Provide the (x, y) coordinate of the cell's center where the given text is located.  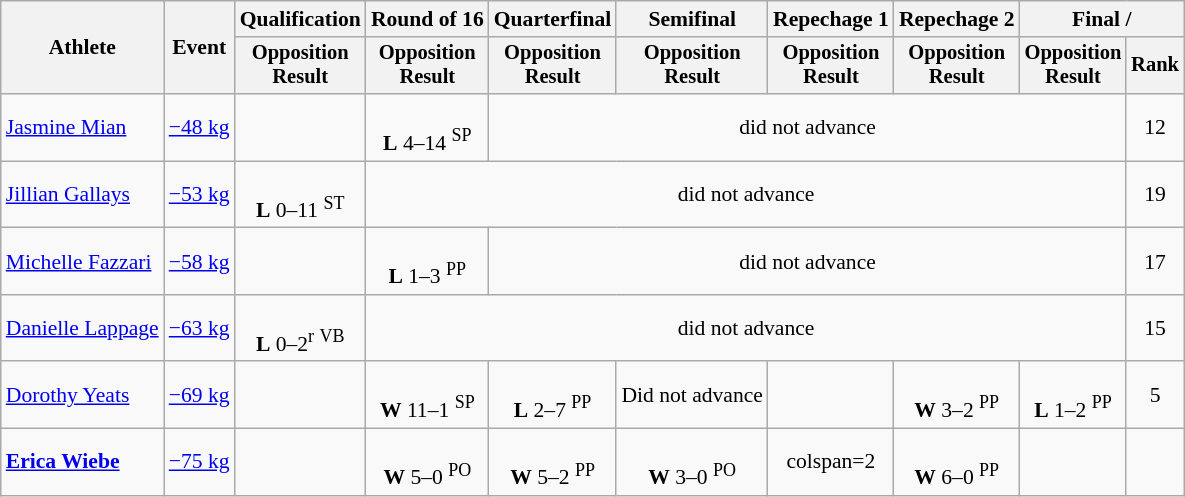
−58 kg (200, 262)
W 5–2 PP (553, 462)
Qualification (300, 19)
Final / (1102, 19)
L 0–11 ST (300, 194)
Round of 16 (428, 19)
Quarterfinal (553, 19)
Jasmine Mian (82, 128)
Michelle Fazzari (82, 262)
L 1–3 PP (428, 262)
−75 kg (200, 462)
12 (1155, 128)
W 5–0 PO (428, 462)
Rank (1155, 66)
L 0–2r VB (300, 328)
17 (1155, 262)
Repechage 1 (831, 19)
W 11–1 SP (428, 396)
Did not advance (692, 396)
Jillian Gallays (82, 194)
−53 kg (200, 194)
19 (1155, 194)
5 (1155, 396)
W 3–0 PO (692, 462)
Athlete (82, 48)
colspan=2 (831, 462)
Dorothy Yeats (82, 396)
W 3–2 PP (957, 396)
L 1–2 PP (1074, 396)
Danielle Lappage (82, 328)
−69 kg (200, 396)
−48 kg (200, 128)
Repechage 2 (957, 19)
W 6–0 PP (957, 462)
L 2–7 PP (553, 396)
15 (1155, 328)
Semifinal (692, 19)
−63 kg (200, 328)
Erica Wiebe (82, 462)
L 4–14 SP (428, 128)
Event (200, 48)
